Scan for the cell matching the given text and deliver its [X, Y] coordinate at center. 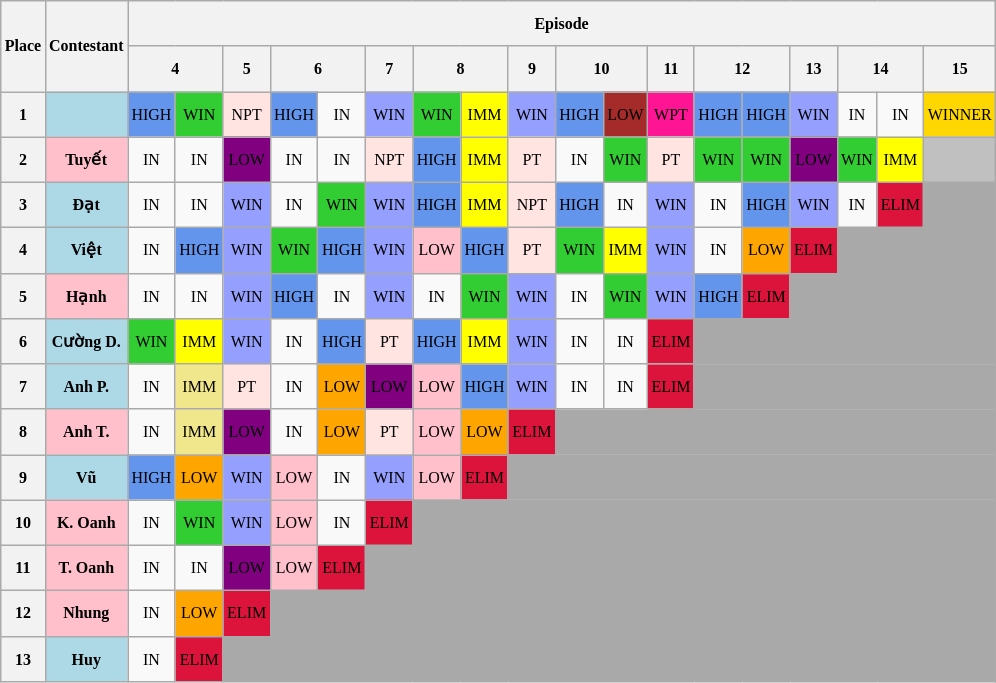
Huy [86, 658]
Tuyết [86, 160]
1 [23, 114]
Episode [562, 22]
WINNER [960, 114]
WPT [670, 114]
Anh T. [86, 432]
2 [23, 160]
14 [880, 68]
Hạnh [86, 296]
Place [23, 46]
Cường D. [86, 340]
Anh P. [86, 386]
K. Oanh [86, 522]
Nhung [86, 612]
3 [23, 204]
15 [960, 68]
T. Oanh [86, 568]
Đạt [86, 204]
Việt [86, 250]
Vũ [86, 476]
Contestant [86, 46]
